Output the (x, y) coordinate of the center of the cell containing the given text.  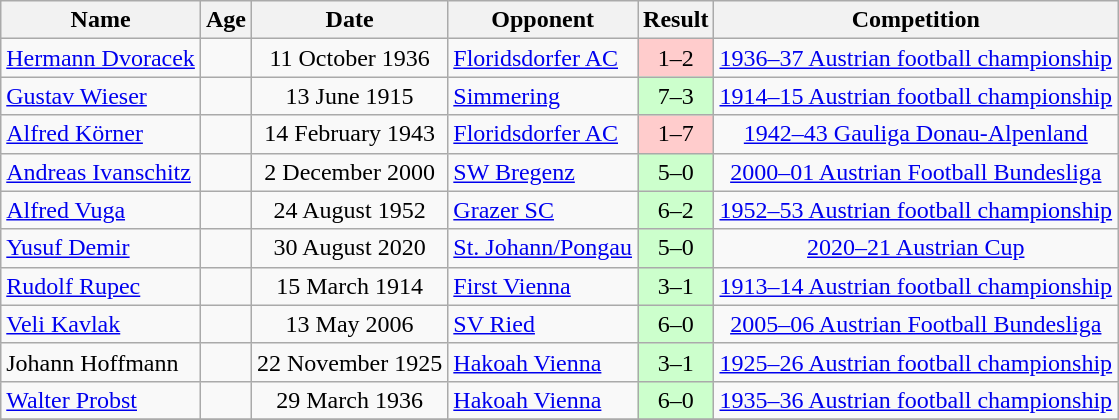
2020–21 Austrian Cup (916, 248)
Veli Kavlak (101, 324)
Opponent (543, 20)
SW Bregenz (543, 172)
Walter Probst (101, 400)
Johann Hoffmann (101, 362)
1936–37 Austrian football championship (916, 58)
11 October 1936 (349, 58)
1–2 (676, 58)
2 December 2000 (349, 172)
15 March 1914 (349, 286)
Gustav Wieser (101, 96)
22 November 1925 (349, 362)
Date (349, 20)
Yusuf Demir (101, 248)
Grazer SC (543, 210)
7–3 (676, 96)
Alfred Körner (101, 134)
Result (676, 20)
1925–26 Austrian football championship (916, 362)
1–7 (676, 134)
Rudolf Rupec (101, 286)
1914–15 Austrian football championship (916, 96)
13 June 1915 (349, 96)
Hermann Dvoracek (101, 58)
First Vienna (543, 286)
SV Ried (543, 324)
St. Johann/Pongau (543, 248)
1952–53 Austrian football championship (916, 210)
1935–36 Austrian football championship (916, 400)
29 March 1936 (349, 400)
Andreas Ivanschitz (101, 172)
Alfred Vuga (101, 210)
Age (226, 20)
2000–01 Austrian Football Bundesliga (916, 172)
30 August 2020 (349, 248)
Competition (916, 20)
13 May 2006 (349, 324)
2005–06 Austrian Football Bundesliga (916, 324)
Name (101, 20)
1942–43 Gauliga Donau-Alpenland (916, 134)
Simmering (543, 96)
24 August 1952 (349, 210)
14 February 1943 (349, 134)
1913–14 Austrian football championship (916, 286)
6–2 (676, 210)
